Detect which cell encompasses the target text, then output its [x, y] center coordinate. 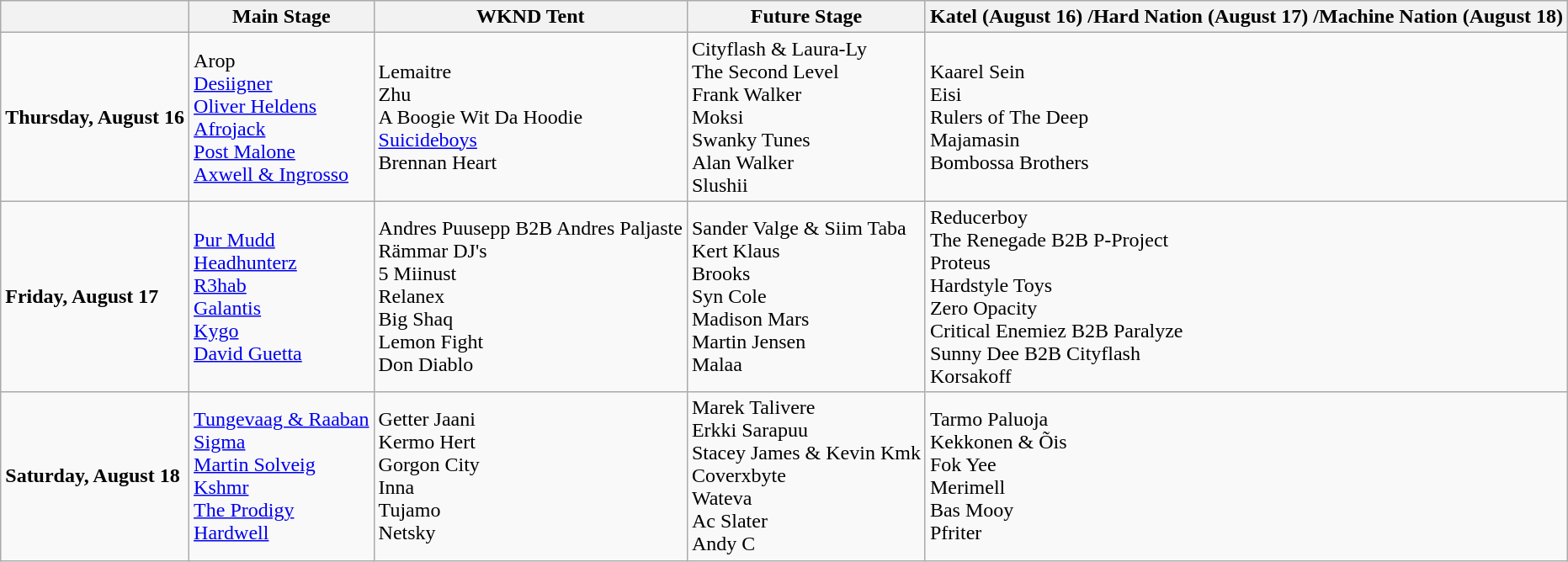
Thursday, August 16 [95, 117]
Marek TalivereErkki SarapuuStacey James & Kevin KmkCoverxbyteWatevaAc SlaterAndy C [806, 476]
Main Stage [281, 17]
Sander Valge & Siim TabaKert KlausBrooksSyn ColeMadison MarsMartin JensenMalaa [806, 296]
Future Stage [806, 17]
Katel (August 16) /Hard Nation (August 17) /Machine Nation (August 18) [1246, 17]
AropDesiignerOliver HeldensAfrojackPost MaloneAxwell & Ingrosso [281, 117]
Getter JaaniKermo HertGorgon CityInnaTujamoNetsky [530, 476]
Saturday, August 18 [95, 476]
ReducerboyThe Renegade B2B P-ProjectProteusHardstyle ToysZero OpacityCritical Enemiez B2B ParalyzeSunny Dee B2B CityflashKorsakoff [1246, 296]
Tungevaag & RaabanSigmaMartin SolveigKshmrThe ProdigyHardwell [281, 476]
Kaarel SeinEisiRulers of The DeepMajamasinBombossa Brothers [1246, 117]
Cityflash & Laura-LyThe Second LevelFrank WalkerMoksiSwanky TunesAlan WalkerSlushii [806, 117]
Friday, August 17 [95, 296]
LemaitreZhuA Boogie Wit Da HoodieSuicideboysBrennan Heart [530, 117]
WKND Tent [530, 17]
Tarmo PaluojaKekkonen & ÕisFok YeeMerimellBas MooyPfriter [1246, 476]
Andres Puusepp B2B Andres PaljasteRämmar DJ's5 MiinustRelanexBig ShaqLemon FightDon Diablo [530, 296]
Pur MuddHeadhunterzR3habGalantisKygoDavid Guetta [281, 296]
